Provide the (X, Y) coordinate of the cell's center where the given text is located.  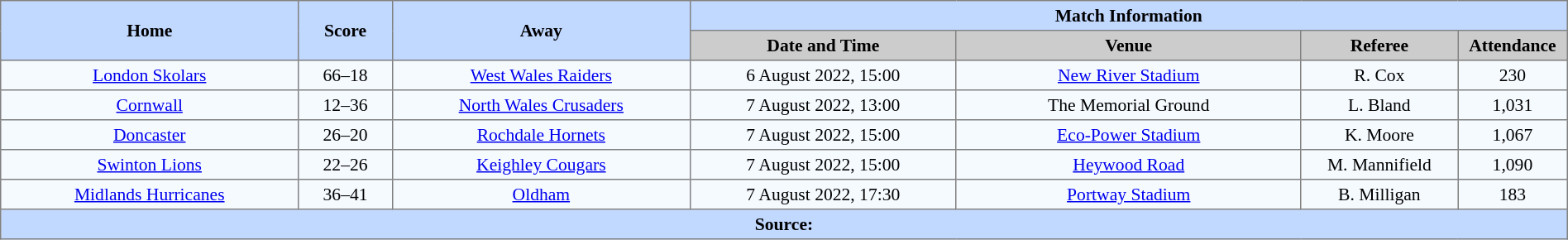
66–18 (346, 75)
Referee (1379, 46)
M. Mannifield (1379, 165)
K. Moore (1379, 135)
Match Information (1128, 16)
6 August 2022, 15:00 (823, 75)
New River Stadium (1128, 75)
Attendance (1513, 46)
Home (150, 31)
Score (346, 31)
Oldham (541, 194)
Date and Time (823, 46)
Heywood Road (1128, 165)
183 (1513, 194)
London Skolars (150, 75)
7 August 2022, 17:30 (823, 194)
7 August 2022, 13:00 (823, 105)
26–20 (346, 135)
West Wales Raiders (541, 75)
Midlands Hurricanes (150, 194)
1,031 (1513, 105)
Portway Stadium (1128, 194)
Keighley Cougars (541, 165)
R. Cox (1379, 75)
230 (1513, 75)
Eco-Power Stadium (1128, 135)
Venue (1128, 46)
Rochdale Hornets (541, 135)
Away (541, 31)
12–36 (346, 105)
Doncaster (150, 135)
North Wales Crusaders (541, 105)
Cornwall (150, 105)
The Memorial Ground (1128, 105)
L. Bland (1379, 105)
Swinton Lions (150, 165)
1,067 (1513, 135)
22–26 (346, 165)
Source: (784, 224)
B. Milligan (1379, 194)
1,090 (1513, 165)
36–41 (346, 194)
